Return [X, Y] of the center of cell containing provided text 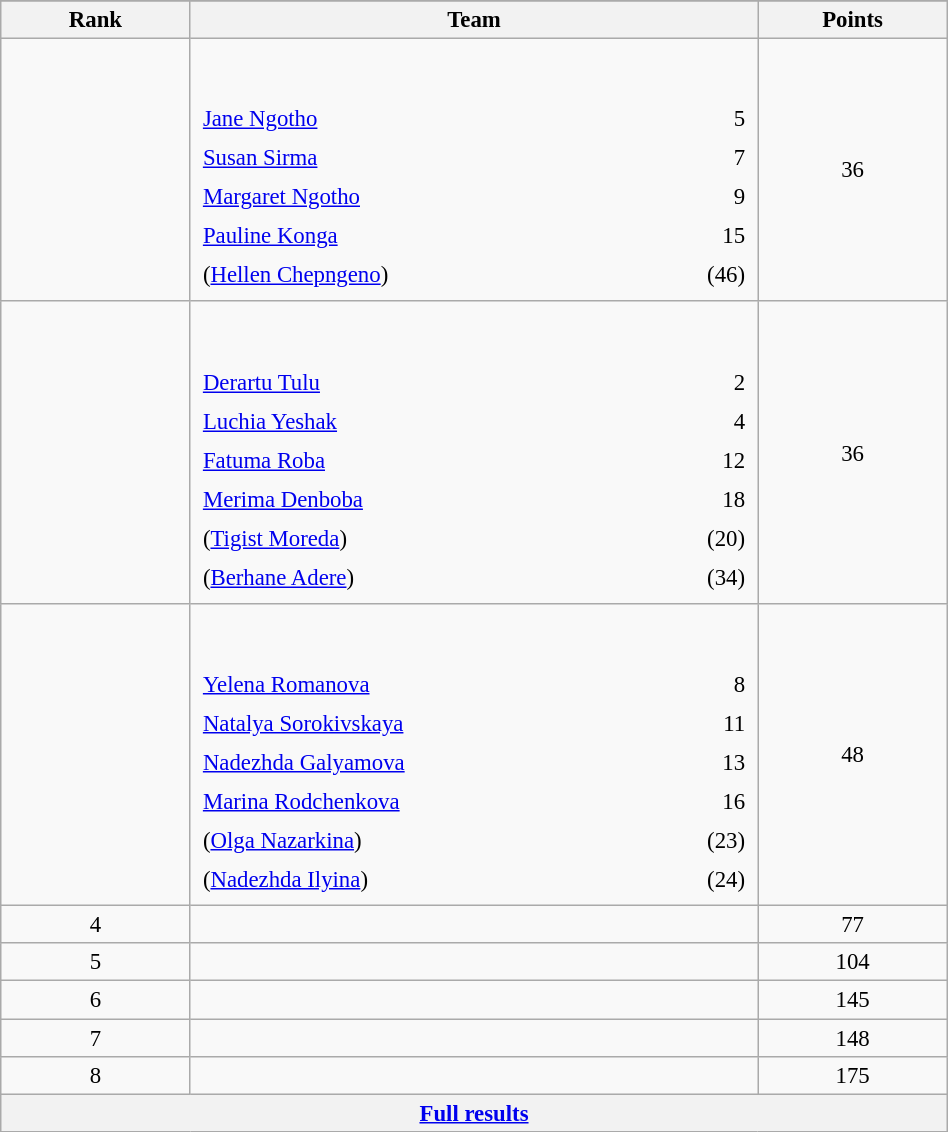
48 [852, 755]
(Nadezhda Ilyina) [422, 880]
Fatuma Roba [412, 460]
18 [690, 499]
(23) [700, 840]
16 [700, 801]
Rank [96, 20]
12 [690, 460]
Derartu Tulu [412, 382]
104 [852, 963]
Points [852, 20]
148 [852, 1038]
9 [696, 197]
Marina Rodchenkova [422, 801]
Yelena Romanova [422, 684]
Jane Ngotho 5 Susan Sirma 7 Margaret Ngotho 9 Pauline Konga 15 (Hellen Chepngeno) (46) [474, 170]
15 [696, 236]
(Berhane Adere) [412, 577]
Derartu Tulu 2 Luchia Yeshak 4 Fatuma Roba 12 Merima Denboba 18 (Tigist Moreda) (20) (Berhane Adere) (34) [474, 453]
13 [700, 762]
Merima Denboba [412, 499]
Team [474, 20]
(Olga Nazarkina) [422, 840]
Luchia Yeshak [412, 421]
Pauline Konga [418, 236]
Natalya Sorokivskaya [422, 723]
145 [852, 1000]
Nadezhda Galyamova [422, 762]
(20) [690, 538]
(Tigist Moreda) [412, 538]
2 [690, 382]
Susan Sirma [418, 158]
Full results [474, 1113]
(Hellen Chepngeno) [418, 275]
(34) [690, 577]
6 [96, 1000]
11 [700, 723]
Margaret Ngotho [418, 197]
(46) [696, 275]
77 [852, 925]
Jane Ngotho [418, 119]
175 [852, 1075]
(24) [700, 880]
Yelena Romanova 8 Natalya Sorokivskaya 11 Nadezhda Galyamova 13 Marina Rodchenkova 16 (Olga Nazarkina) (23) (Nadezhda Ilyina) (24) [474, 755]
